Return the [x, y] coordinate for the center point of the cell that contains the specified text.  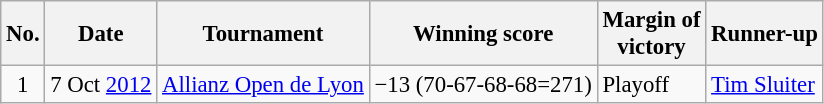
1 [23, 85]
Runner-up [764, 34]
Winning score [483, 34]
Allianz Open de Lyon [263, 85]
Tim Sluiter [764, 85]
Date [101, 34]
Margin ofvictory [652, 34]
7 Oct 2012 [101, 85]
Tournament [263, 34]
−13 (70-67-68-68=271) [483, 85]
No. [23, 34]
Playoff [652, 85]
